From the cell containing the given text, extract its center point as [x, y] coordinate. 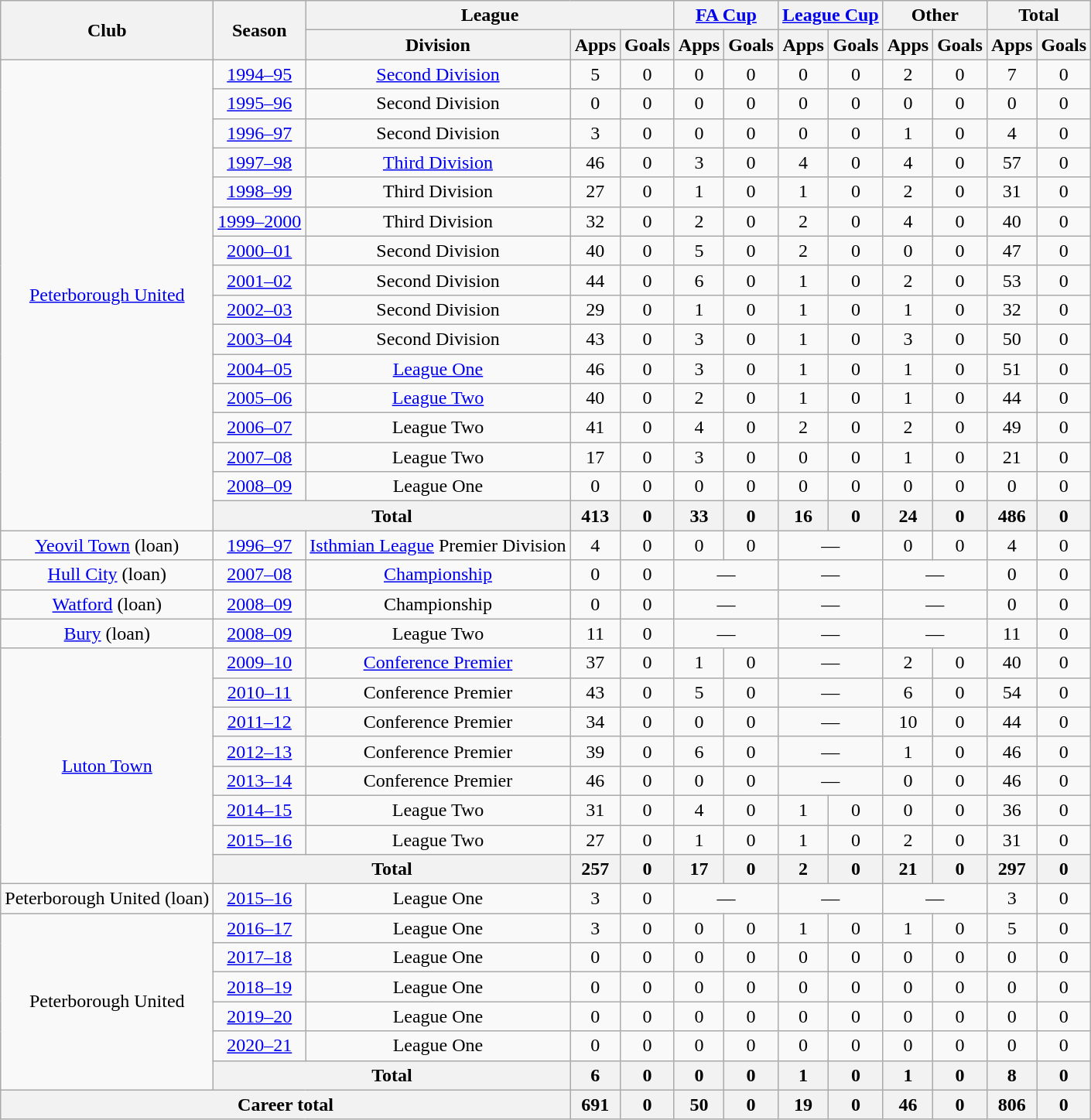
2019–20 [260, 1016]
2012–13 [260, 751]
Hull City (loan) [107, 575]
2001–02 [260, 280]
Luton Town [107, 766]
2003–04 [260, 339]
39 [595, 751]
47 [1011, 251]
37 [595, 663]
297 [1011, 869]
691 [595, 1105]
Bury (loan) [107, 633]
Peterborough United (loan) [107, 899]
Division [438, 45]
Watford (loan) [107, 604]
1994–95 [260, 74]
806 [1011, 1105]
54 [1011, 692]
2004–05 [260, 369]
16 [803, 516]
2009–10 [260, 663]
7 [1011, 74]
Season [260, 30]
League Cup [830, 15]
34 [595, 722]
486 [1011, 516]
1997–98 [260, 162]
19 [803, 1105]
24 [908, 516]
10 [908, 722]
2011–12 [260, 722]
1998–99 [260, 192]
53 [1011, 280]
2002–03 [260, 309]
Isthmian League Premier Division [438, 545]
257 [595, 869]
2013–14 [260, 780]
2020–21 [260, 1046]
2016–17 [260, 928]
Other [935, 15]
51 [1011, 369]
57 [1011, 162]
2018–19 [260, 987]
29 [595, 309]
2005–06 [260, 398]
Club [107, 30]
2000–01 [260, 251]
1995–96 [260, 104]
League [491, 15]
2010–11 [260, 692]
36 [1011, 810]
8 [1011, 1075]
2017–18 [260, 958]
Yeovil Town (loan) [107, 545]
2006–07 [260, 428]
49 [1011, 428]
2014–15 [260, 810]
FA Cup [726, 15]
41 [595, 428]
413 [595, 516]
33 [699, 516]
Career total [286, 1105]
1999–2000 [260, 221]
